Provide the (X, Y) coordinate of the cell's center where the given text is located.  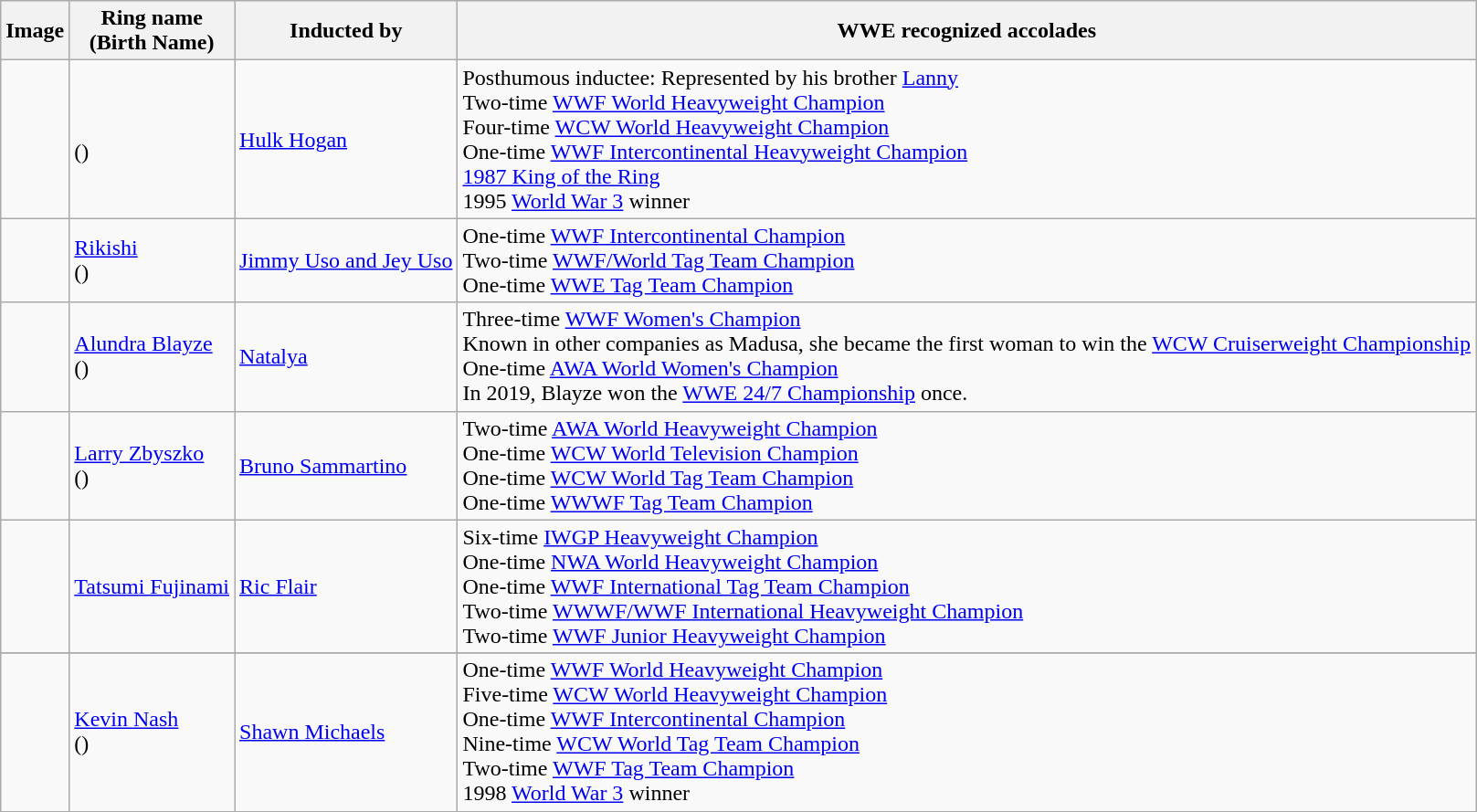
Shawn Michaels (346, 733)
Hulk Hogan (346, 139)
Ric Flair (346, 586)
Ring name(Birth Name) (152, 31)
Tatsumi Fujinami (152, 586)
Alundra Blayze() (152, 356)
Kevin Nash() (152, 733)
Jimmy Uso and Jey Uso (346, 260)
WWE recognized accolades (966, 31)
Bruno Sammartino (346, 466)
Larry Zbyszko() (152, 466)
Natalya (346, 356)
Image (35, 31)
Inducted by (346, 31)
One-time WWF Intercontinental ChampionTwo-time WWF/World Tag Team ChampionOne-time WWE Tag Team Champion (966, 260)
() (152, 139)
Two-time AWA World Heavyweight ChampionOne-time WCW World Television ChampionOne-time WCW World Tag Team ChampionOne-time WWWF Tag Team Champion (966, 466)
Rikishi() (152, 260)
